Pinpoint the cell where the given text exists, returning its [X, Y] midpoint coordinate. 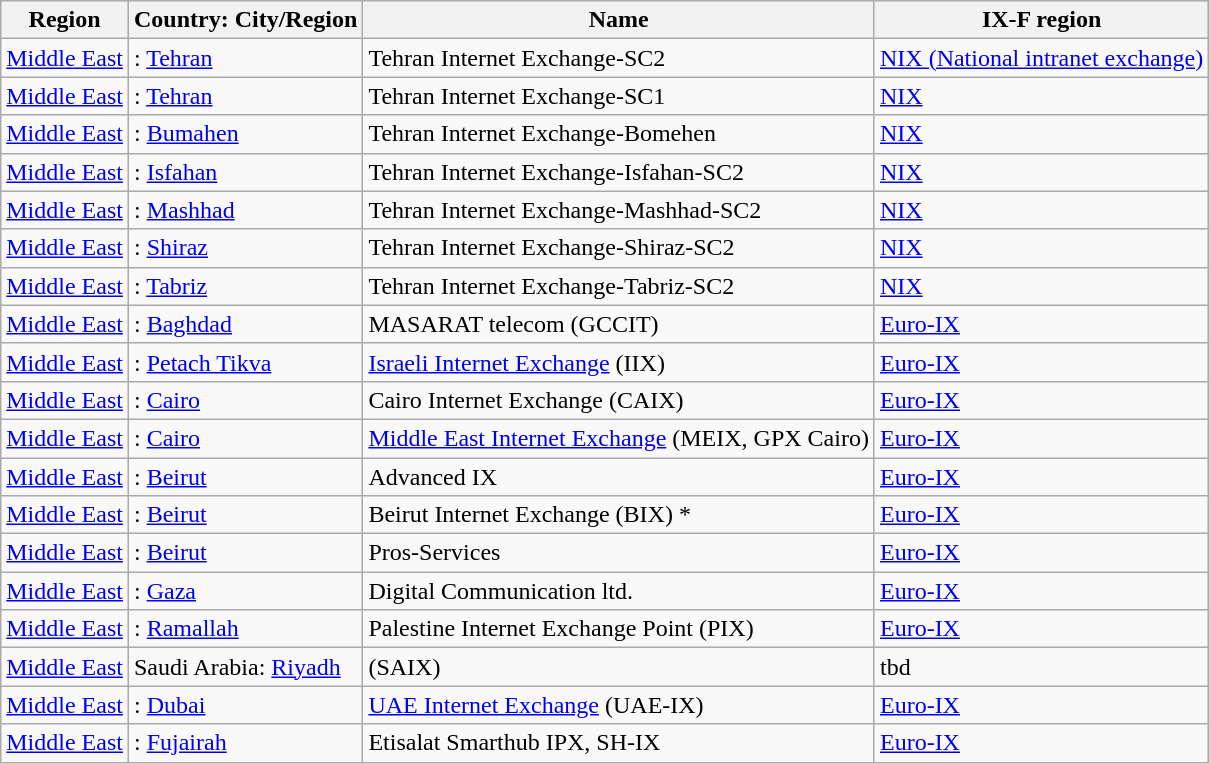
Digital Communication ltd. [619, 591]
: Bumahen [245, 134]
UAE Internet Exchange (UAE-IX) [619, 705]
: Shiraz [245, 248]
Tehran Internet Exchange-Mashhad-SC2 [619, 210]
NIX (National intranet exchange) [1041, 58]
Pros-Services [619, 553]
Name [619, 20]
Israeli Internet Exchange (IIX) [619, 362]
Region [65, 20]
Middle East Internet Exchange (MEIX, GPX Cairo) [619, 438]
: Isfahan [245, 172]
Etisalat Smarthub IPX, SH-IX [619, 743]
Tehran Internet Exchange-SC2 [619, 58]
Cairo Internet Exchange (CAIX) [619, 400]
Advanced IX [619, 477]
: Ramallah [245, 629]
: Mashhad [245, 210]
Palestine Internet Exchange Point (PIX) [619, 629]
: Gaza [245, 591]
: Baghdad [245, 324]
tbd [1041, 667]
Country: City/Region [245, 20]
: Petach Tikva [245, 362]
Tehran Internet Exchange-Isfahan-SC2 [619, 172]
: Fujairah [245, 743]
Tehran Internet Exchange-Shiraz-SC2 [619, 248]
Tehran Internet Exchange-Tabriz-SC2 [619, 286]
Saudi Arabia: Riyadh [245, 667]
(SAIX) [619, 667]
IX-F region [1041, 20]
Tehran Internet Exchange-SC1 [619, 96]
Tehran Internet Exchange-Bomehen [619, 134]
MASARAT telecom (GCCIT) [619, 324]
: Dubai [245, 705]
Beirut Internet Exchange (BIX) * [619, 515]
: Tabriz [245, 286]
